Determine the [X, Y] coordinate at the center of the cell enclosing the given text.  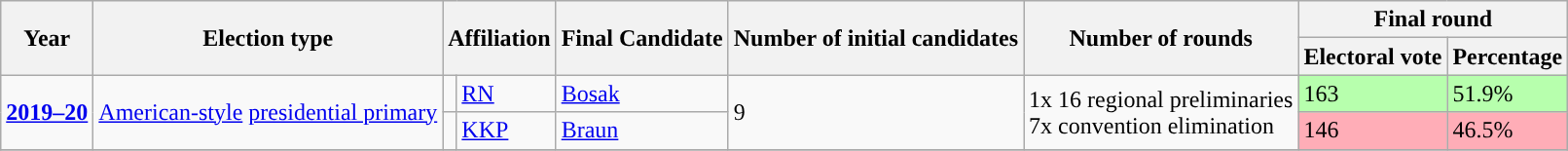
Affiliation [499, 38]
163 [1372, 94]
2019–20 [47, 112]
Bosak [642, 94]
Number of rounds [1161, 38]
51.9% [1508, 94]
1x 16 regional preliminaries 7x convention elimination [1161, 112]
RN [506, 94]
146 [1372, 131]
Year [47, 38]
Percentage [1508, 57]
Final Candidate [642, 38]
Braun [642, 131]
Final round [1433, 19]
46.5% [1508, 131]
9 [876, 112]
KKP [506, 131]
American-style presidential primary [269, 112]
Election type [269, 38]
Number of initial candidates [876, 38]
Electoral vote [1372, 57]
